Return [X, Y] of the center of cell containing provided text 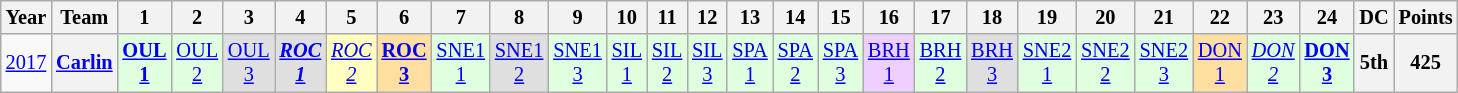
BRH2 [941, 63]
ROC3 [404, 63]
OUL3 [249, 63]
DON2 [1274, 63]
7 [461, 17]
SNE23 [1164, 63]
OUL1 [144, 63]
Points [1426, 17]
24 [1326, 17]
10 [627, 17]
SNE21 [1047, 63]
ROC1 [301, 63]
11 [667, 17]
19 [1047, 17]
1 [144, 17]
17 [941, 17]
13 [750, 17]
OUL2 [197, 63]
BRH3 [992, 63]
DC [1374, 17]
9 [577, 17]
21 [1164, 17]
23 [1274, 17]
6 [404, 17]
Year [26, 17]
SNE13 [577, 63]
2 [197, 17]
8 [519, 17]
18 [992, 17]
ROC2 [351, 63]
5 [351, 17]
3 [249, 17]
SPA3 [840, 63]
22 [1220, 17]
20 [1105, 17]
BRH1 [889, 63]
15 [840, 17]
2017 [26, 63]
SPA1 [750, 63]
SNE11 [461, 63]
SIL2 [667, 63]
Team [84, 17]
SIL3 [707, 63]
DON3 [1326, 63]
4 [301, 17]
14 [796, 17]
SIL1 [627, 63]
12 [707, 17]
16 [889, 17]
5th [1374, 63]
SNE12 [519, 63]
SNE22 [1105, 63]
DON1 [1220, 63]
Carlin [84, 63]
SPA2 [796, 63]
425 [1426, 63]
